Extract the [x, y] coordinate from the center of the cell holding the provided text.  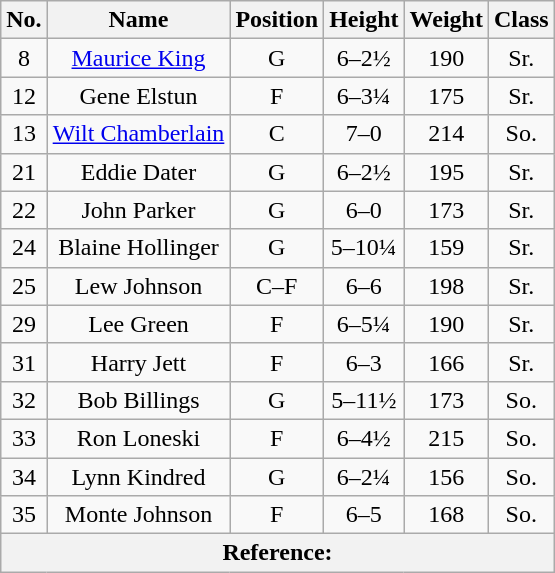
6–4½ [364, 438]
13 [24, 134]
6–3¼ [364, 96]
C [277, 134]
175 [446, 96]
Bob Billings [138, 400]
22 [24, 210]
Blaine Hollinger [138, 248]
214 [446, 134]
21 [24, 172]
Wilt Chamberlain [138, 134]
12 [24, 96]
6–2¼ [364, 477]
Lee Green [138, 324]
Class [521, 20]
5–11½ [364, 400]
Eddie Dater [138, 172]
195 [446, 172]
215 [446, 438]
Lew Johnson [138, 286]
29 [24, 324]
Height [364, 20]
Position [277, 20]
168 [446, 515]
7–0 [364, 134]
Ron Loneski [138, 438]
Lynn Kindred [138, 477]
6–5¼ [364, 324]
6–3 [364, 362]
33 [24, 438]
32 [24, 400]
8 [24, 58]
Gene Elstun [138, 96]
34 [24, 477]
166 [446, 362]
198 [446, 286]
25 [24, 286]
6–0 [364, 210]
Weight [446, 20]
5–10¼ [364, 248]
Reference: [278, 553]
159 [446, 248]
35 [24, 515]
31 [24, 362]
No. [24, 20]
24 [24, 248]
6–6 [364, 286]
6–5 [364, 515]
156 [446, 477]
Monte Johnson [138, 515]
C–F [277, 286]
Harry Jett [138, 362]
John Parker [138, 210]
Maurice King [138, 58]
Name [138, 20]
